Return the (x, y) coordinate for the center point of the cell that contains the specified text.  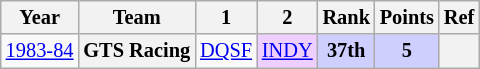
INDY (288, 51)
37th (346, 51)
2 (288, 17)
DQSF (226, 51)
1 (226, 17)
GTS Racing (136, 51)
Ref (459, 17)
5 (407, 51)
1983-84 (40, 51)
Rank (346, 17)
Year (40, 17)
Team (136, 17)
Points (407, 17)
